Extract the [x, y] coordinate from the center of the cell holding the provided text.  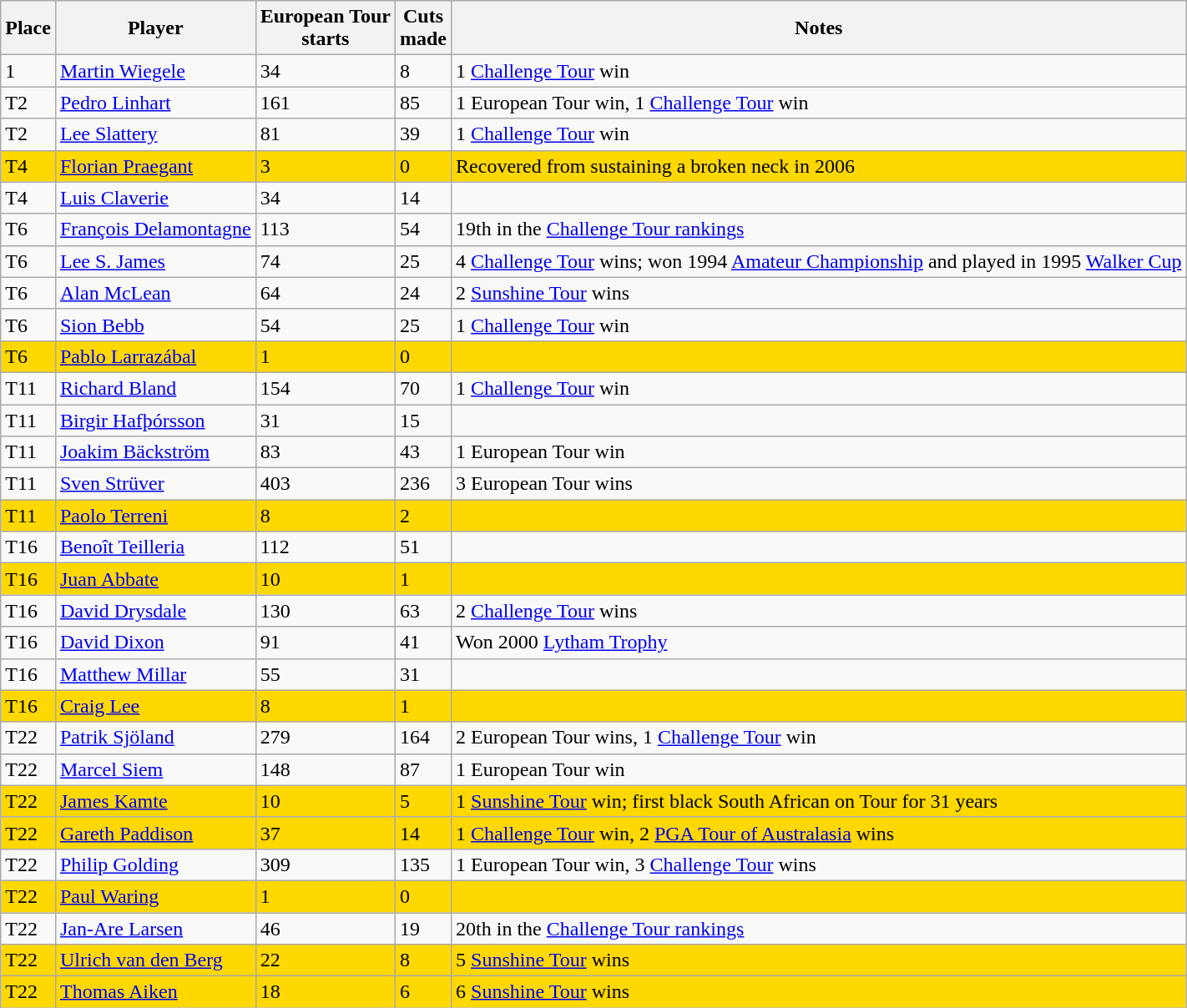
113 [326, 229]
Paul Waring [155, 896]
Benoît Teilleria [155, 547]
Joakim Bäckström [155, 452]
David Dixon [155, 643]
European Tourstarts [326, 28]
Recovered from sustaining a broken neck in 2006 [819, 166]
1 European Tour win, 3 Challenge Tour wins [819, 864]
15 [422, 420]
Lee Slattery [155, 134]
Martin Wiegele [155, 71]
Ulrich van den Berg [155, 960]
Juan Abbate [155, 579]
3 European Tour wins [819, 484]
19th in the Challenge Tour rankings [819, 229]
154 [326, 388]
Matthew Millar [155, 674]
Cutsmade [422, 28]
2 [422, 516]
5 [422, 801]
2 Sunshine Tour wins [819, 293]
Sven Strüver [155, 484]
74 [326, 261]
Florian Praegant [155, 166]
David Drysdale [155, 611]
112 [326, 547]
164 [422, 738]
135 [422, 864]
85 [422, 103]
70 [422, 388]
63 [422, 611]
Thomas Aiken [155, 992]
Pablo Larrazábal [155, 356]
64 [326, 293]
Jan-Are Larsen [155, 929]
87 [422, 769]
279 [326, 738]
161 [326, 103]
3 [326, 166]
Sion Bebb [155, 325]
Richard Bland [155, 388]
43 [422, 452]
James Kamte [155, 801]
Luis Claverie [155, 198]
Patrik Sjöland [155, 738]
Birgir Hafþórsson [155, 420]
46 [326, 929]
403 [326, 484]
Philip Golding [155, 864]
1 European Tour win, 1 Challenge Tour win [819, 103]
4 Challenge Tour wins; won 1994 Amateur Championship and played in 1995 Walker Cup [819, 261]
2 European Tour wins, 1 Challenge Tour win [819, 738]
Place [28, 28]
6 Sunshine Tour wins [819, 992]
François Delamontagne [155, 229]
19 [422, 929]
41 [422, 643]
83 [326, 452]
37 [326, 833]
Pedro Linhart [155, 103]
91 [326, 643]
55 [326, 674]
22 [326, 960]
20th in the Challenge Tour rankings [819, 929]
Marcel Siem [155, 769]
18 [326, 992]
51 [422, 547]
1 Sunshine Tour win; first black South African on Tour for 31 years [819, 801]
39 [422, 134]
236 [422, 484]
6 [422, 992]
309 [326, 864]
148 [326, 769]
Alan McLean [155, 293]
Player [155, 28]
5 Sunshine Tour wins [819, 960]
Paolo Terreni [155, 516]
Notes [819, 28]
Craig Lee [155, 706]
2 Challenge Tour wins [819, 611]
Lee S. James [155, 261]
Won 2000 Lytham Trophy [819, 643]
1 Challenge Tour win, 2 PGA Tour of Australasia wins [819, 833]
81 [326, 134]
Gareth Paddison [155, 833]
130 [326, 611]
24 [422, 293]
